Pinpoint the cell where the given text exists, returning its [X, Y] midpoint coordinate. 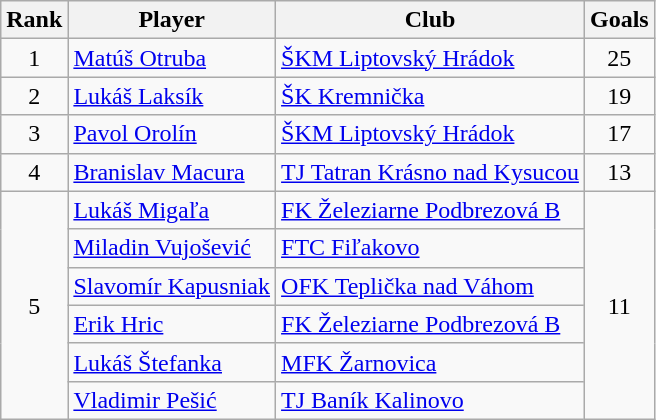
13 [619, 172]
25 [619, 58]
Pavol Orolín [172, 134]
Player [172, 20]
Rank [34, 20]
11 [619, 305]
FTC Fiľakovo [430, 248]
1 [34, 58]
3 [34, 134]
Slavomír Kapusniak [172, 286]
Goals [619, 20]
TJ Baník Kalinovo [430, 400]
Matúš Otruba [172, 58]
TJ Tatran Krásno nad Kysucou [430, 172]
2 [34, 96]
Club [430, 20]
Branislav Macura [172, 172]
4 [34, 172]
5 [34, 305]
Lukáš Laksík [172, 96]
Miladin Vujošević [172, 248]
Vladimir Pešić [172, 400]
OFK Teplička nad Váhom [430, 286]
Lukáš Migaľa [172, 210]
17 [619, 134]
Lukáš Štefanka [172, 362]
ŠK Kremnička [430, 96]
MFK Žarnovica [430, 362]
Erik Hric [172, 324]
19 [619, 96]
